Scan for the cell matching the given text and deliver its [x, y] coordinate at center. 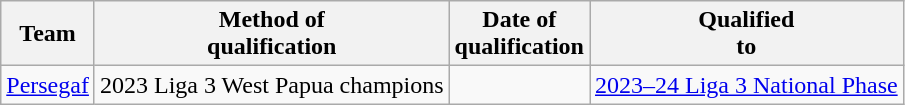
2023–24 Liga 3 National Phase [747, 85]
Persegaf [48, 85]
Method of qualification [272, 34]
Date of qualification [519, 34]
Team [48, 34]
Qualified to [747, 34]
2023 Liga 3 West Papua champions [272, 85]
